Detect which cell encompasses the target text, then output its (x, y) center coordinate. 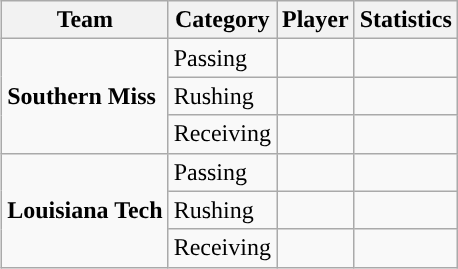
Team (85, 20)
Statistics (406, 20)
Player (315, 20)
Louisiana Tech (85, 210)
Category (222, 20)
Southern Miss (85, 96)
